Extract the [X, Y] coordinate from the center of the cell holding the provided text.  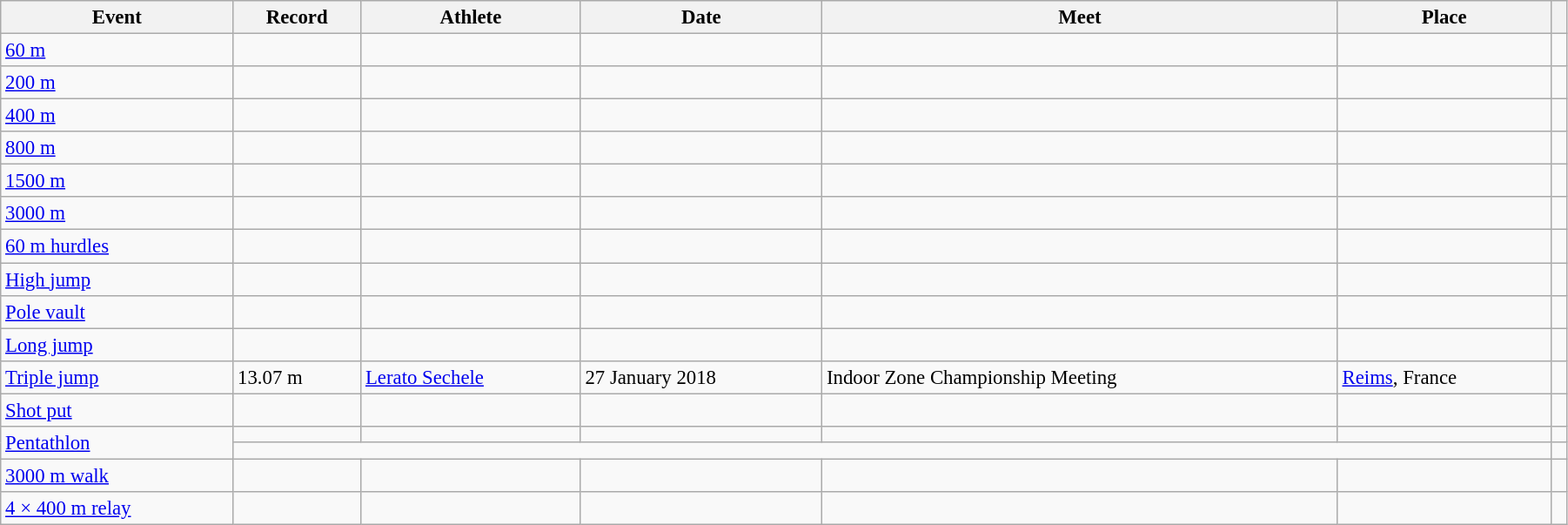
800 m [117, 148]
3000 m [117, 213]
400 m [117, 116]
Reims, France [1444, 377]
60 m [117, 50]
4 × 400 m relay [117, 508]
Pentathlon [117, 443]
Triple jump [117, 377]
Place [1444, 17]
Long jump [117, 345]
60 m hurdles [117, 246]
Shot put [117, 410]
Pole vault [117, 312]
27 January 2018 [701, 377]
High jump [117, 279]
Indoor Zone Championship Meeting [1081, 377]
3000 m walk [117, 475]
Athlete [471, 17]
Lerato Sechele [471, 377]
13.07 m [298, 377]
1500 m [117, 181]
Date [701, 17]
200 m [117, 83]
Record [298, 17]
Meet [1081, 17]
Event [117, 17]
